Extract the (x, y) coordinate from the center of the cell holding the provided text.  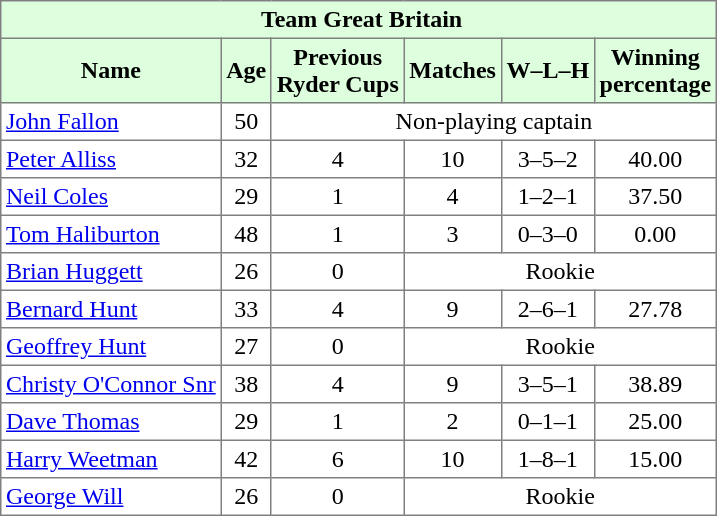
John Fallon (111, 122)
Name (111, 70)
50 (246, 122)
38 (246, 384)
42 (246, 459)
Age (246, 70)
Matches (452, 70)
1–2–1 (548, 197)
Winningpercentage (655, 70)
Geoffrey Hunt (111, 347)
George Will (111, 497)
PreviousRyder Cups (338, 70)
32 (246, 159)
Dave Thomas (111, 422)
Brian Huggett (111, 272)
3–5–2 (548, 159)
Christy O'Connor Snr (111, 384)
Peter Alliss (111, 159)
0–1–1 (548, 422)
W–L–H (548, 70)
Neil Coles (111, 197)
2–6–1 (548, 309)
48 (246, 234)
1–8–1 (548, 459)
15.00 (655, 459)
6 (338, 459)
Harry Weetman (111, 459)
3 (452, 234)
37.50 (655, 197)
38.89 (655, 384)
27.78 (655, 309)
3–5–1 (548, 384)
0.00 (655, 234)
33 (246, 309)
Bernard Hunt (111, 309)
0–3–0 (548, 234)
25.00 (655, 422)
Tom Haliburton (111, 234)
27 (246, 347)
Team Great Britain (359, 20)
Non-playing captain (494, 122)
40.00 (655, 159)
2 (452, 422)
